Return the (X, Y) coordinate for the center point of the cell that contains the specified text.  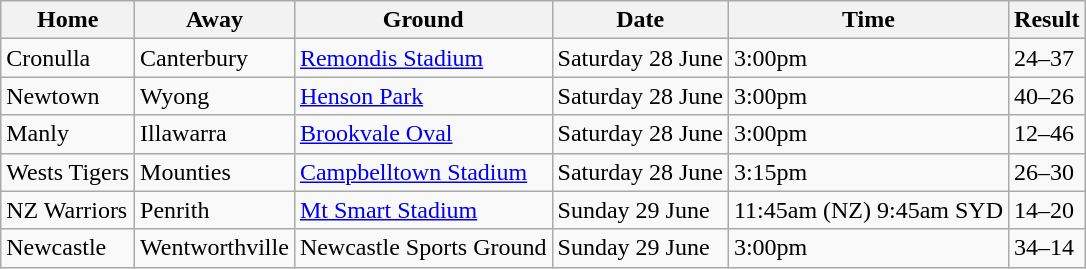
Wests Tigers (68, 172)
14–20 (1047, 210)
Canterbury (215, 58)
Mt Smart Stadium (423, 210)
11:45am (NZ) 9:45am SYD (868, 210)
Date (640, 20)
Cronulla (68, 58)
Illawarra (215, 134)
Penrith (215, 210)
Ground (423, 20)
Newcastle Sports Ground (423, 248)
12–46 (1047, 134)
34–14 (1047, 248)
NZ Warriors (68, 210)
26–30 (1047, 172)
Home (68, 20)
24–37 (1047, 58)
Campbelltown Stadium (423, 172)
40–26 (1047, 96)
Away (215, 20)
Remondis Stadium (423, 58)
Wentworthville (215, 248)
Brookvale Oval (423, 134)
Henson Park (423, 96)
Mounties (215, 172)
Time (868, 20)
Newtown (68, 96)
Manly (68, 134)
3:15pm (868, 172)
Wyong (215, 96)
Newcastle (68, 248)
Result (1047, 20)
